Return the (X, Y) coordinate for the center point of the cell that contains the specified text.  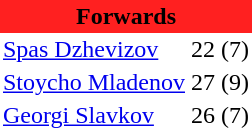
27 (203, 82)
Forwards (126, 16)
(9) (235, 82)
(7) (235, 50)
Spas Dzhevizov (94, 50)
22 (203, 50)
Stoycho Mladenov (94, 82)
